Provide the [x, y] coordinate of the cell's center where the given text is located.  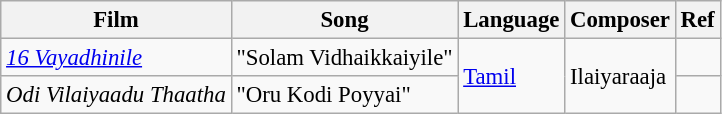
Language [512, 20]
Ilaiyaraaja [620, 76]
Composer [620, 20]
16 Vayadhinile [116, 58]
Ref [698, 20]
Odi Vilaiyaadu Thaatha [116, 95]
Film [116, 20]
Song [344, 20]
"Oru Kodi Poyyai" [344, 95]
"Solam Vidhaikkaiyile" [344, 58]
Tamil [512, 76]
